Capture the cell that displays the provided text and extract its [x, y] central coordinate. 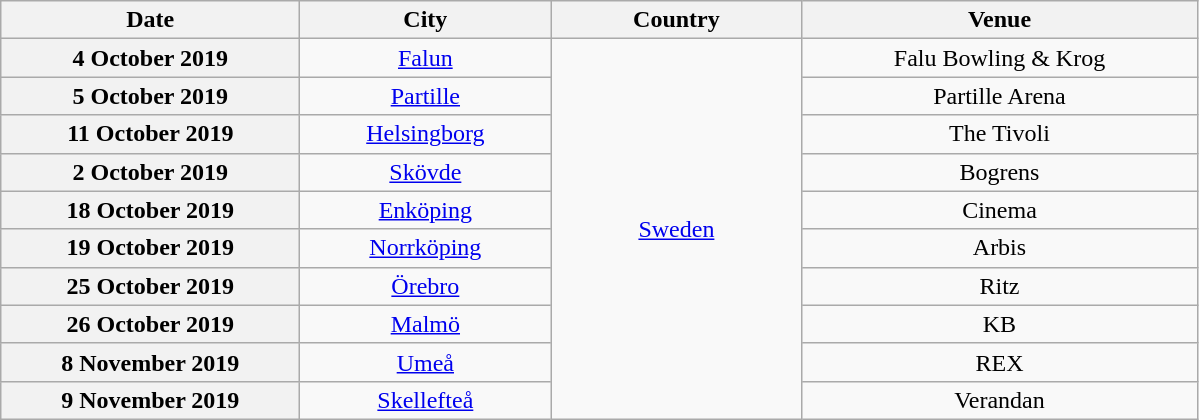
Partille Arena [1000, 96]
5 October 2019 [150, 96]
26 October 2019 [150, 324]
Date [150, 20]
Skövde [426, 172]
Malmö [426, 324]
25 October 2019 [150, 286]
8 November 2019 [150, 362]
Norrköping [426, 248]
Ritz [1000, 286]
REX [1000, 362]
Arbis [1000, 248]
9 November 2019 [150, 400]
City [426, 20]
Skellefteå [426, 400]
Cinema [1000, 210]
Falu Bowling & Krog [1000, 58]
Sweden [676, 230]
Venue [1000, 20]
Enköping [426, 210]
Partille [426, 96]
Umeå [426, 362]
Country [676, 20]
Helsingborg [426, 134]
The Tivoli [1000, 134]
18 October 2019 [150, 210]
11 October 2019 [150, 134]
4 October 2019 [150, 58]
Falun [426, 58]
Örebro [426, 286]
KB [1000, 324]
Bogrens [1000, 172]
2 October 2019 [150, 172]
Verandan [1000, 400]
19 October 2019 [150, 248]
